Output the (x, y) coordinate of the center of the cell containing the given text.  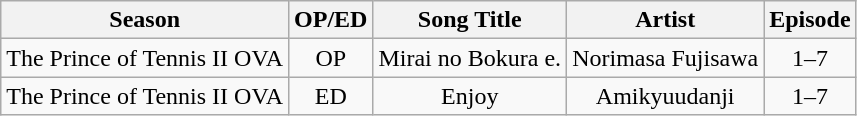
Norimasa Fujisawa (666, 58)
Enjoy (470, 96)
Artist (666, 20)
Episode (810, 20)
Mirai no Bokura e. (470, 58)
OP/ED (331, 20)
Amikyuudanji (666, 96)
OP (331, 58)
Song Title (470, 20)
ED (331, 96)
Season (145, 20)
